Extract the [x, y] coordinate from the center of the cell holding the provided text.  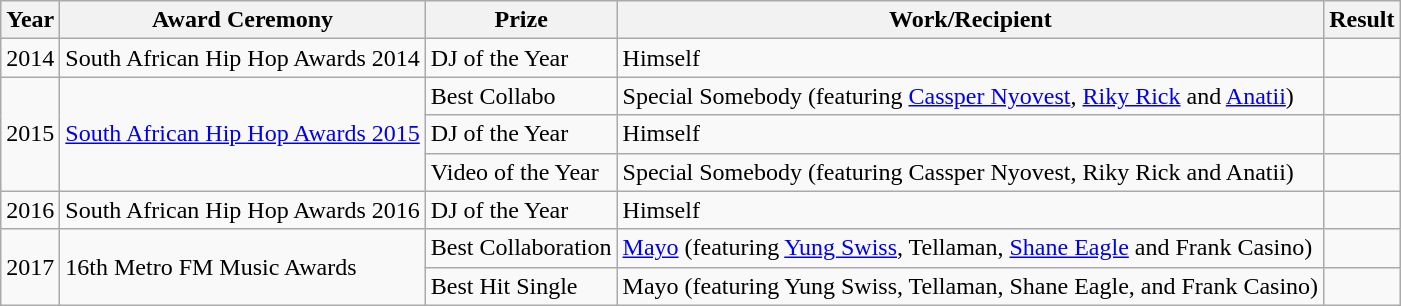
Result [1362, 20]
Best Collabo [521, 96]
Year [30, 20]
Best Hit Single [521, 286]
Mayo (featuring Yung Swiss, Tellaman, Shane Eagle, and Frank Casino) [970, 286]
2015 [30, 134]
South African Hip Hop Awards 2014 [243, 58]
16th Metro FM Music Awards [243, 267]
Work/Recipient [970, 20]
2017 [30, 267]
Video of the Year [521, 172]
Best Collaboration [521, 248]
Prize [521, 20]
2014 [30, 58]
South African Hip Hop Awards 2016 [243, 210]
South African Hip Hop Awards 2015 [243, 134]
Award Ceremony [243, 20]
2016 [30, 210]
Mayo (featuring Yung Swiss, Tellaman, Shane Eagle and Frank Casino) [970, 248]
